Return [x, y] of the center of cell containing provided text 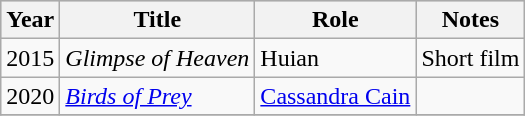
2020 [30, 96]
Birds of Prey [158, 96]
Notes [470, 20]
Glimpse of Heaven [158, 58]
Short film [470, 58]
Huian [336, 58]
Title [158, 20]
2015 [30, 58]
Year [30, 20]
Cassandra Cain [336, 96]
Role [336, 20]
